Detect which cell encompasses the target text, then output its (x, y) center coordinate. 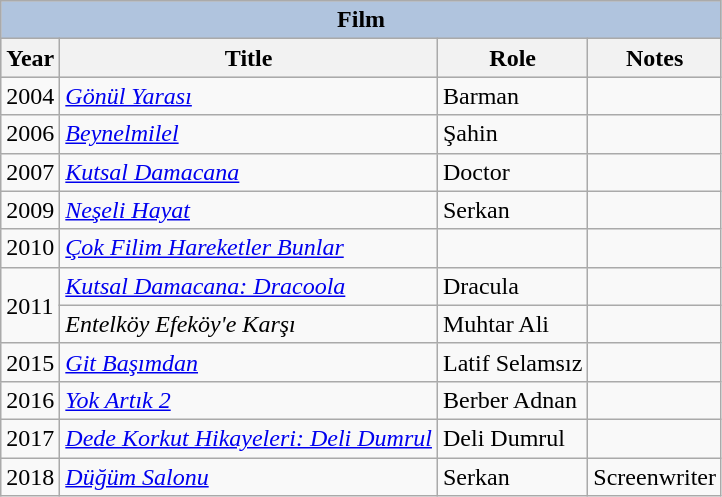
Berber Adnan (512, 400)
Kutsal Damacana (249, 172)
2010 (30, 248)
Entelköy Efeköy'e Karşı (249, 324)
2018 (30, 477)
Çok Filim Hareketler Bunlar (249, 248)
2016 (30, 400)
Yok Artık 2 (249, 400)
Git Başımdan (249, 362)
Latif Selamsız (512, 362)
Notes (655, 58)
Beynelmilel (249, 134)
2006 (30, 134)
Şahin (512, 134)
Gönül Yarası (249, 96)
Film (362, 20)
Dede Korkut Hikayeleri: Deli Dumrul (249, 438)
Year (30, 58)
Barman (512, 96)
Kutsal Damacana: Dracoola (249, 286)
2007 (30, 172)
2017 (30, 438)
2009 (30, 210)
Düğüm Salonu (249, 477)
Muhtar Ali (512, 324)
Dracula (512, 286)
Doctor (512, 172)
2004 (30, 96)
Deli Dumrul (512, 438)
Title (249, 58)
2011 (30, 305)
Role (512, 58)
Screenwriter (655, 477)
Neşeli Hayat (249, 210)
2015 (30, 362)
